Output the [X, Y] coordinate of the center of the cell containing the given text.  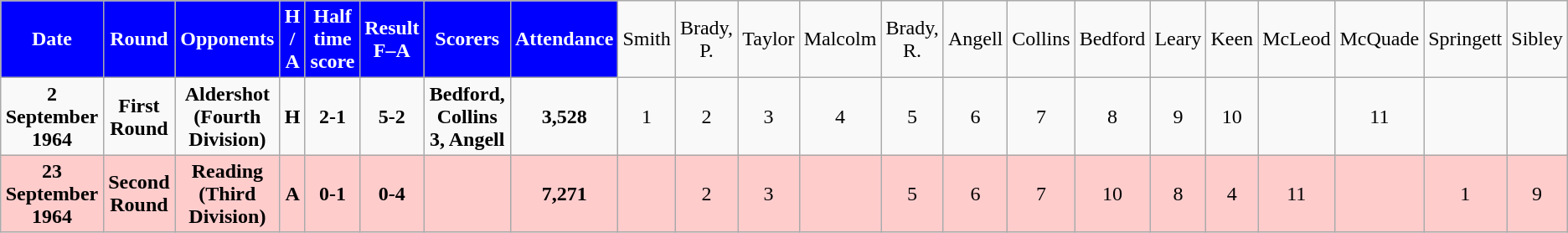
0-1 [332, 194]
2-1 [332, 116]
A [292, 194]
Reading (Third Division) [228, 194]
McLeod [1297, 39]
Leary [1178, 39]
Malcolm [840, 39]
Springett [1466, 39]
Collins [1041, 39]
McQuade [1380, 39]
H [292, 116]
Scorers [467, 39]
H / A [292, 39]
ResultF–A [392, 39]
Taylor [769, 39]
3,528 [564, 116]
First Round [139, 116]
Brady, R. [913, 39]
2 September 1964 [52, 116]
Brady, P. [706, 39]
Angell [975, 39]
Bedford [1112, 39]
Half time score [332, 39]
Opponents [228, 39]
7,271 [564, 194]
Attendance [564, 39]
0-4 [392, 194]
23 September 1964 [52, 194]
Smith [647, 39]
Aldershot (Fourth Division) [228, 116]
Sibley [1537, 39]
Round [139, 39]
Date [52, 39]
Keen [1232, 39]
Bedford, Collins 3, Angell [467, 116]
Second Round [139, 194]
5-2 [392, 116]
